Find where the given text appears and provide that cell's center as [X, Y] coordinate. 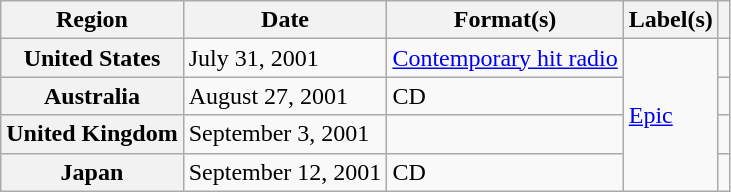
Region [92, 20]
Format(s) [505, 20]
Date [285, 20]
Contemporary hit radio [505, 58]
United Kingdom [92, 134]
United States [92, 58]
Epic [670, 115]
Japan [92, 172]
Australia [92, 96]
Label(s) [670, 20]
August 27, 2001 [285, 96]
July 31, 2001 [285, 58]
September 12, 2001 [285, 172]
September 3, 2001 [285, 134]
